Return [x, y] of the center of cell containing provided text 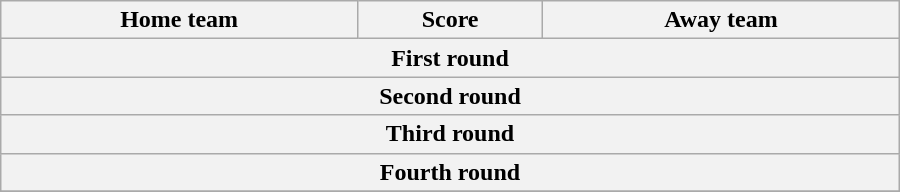
Second round [450, 96]
First round [450, 58]
Third round [450, 134]
Home team [180, 20]
Away team [722, 20]
Fourth round [450, 172]
Score [450, 20]
